Extract the (x, y) coordinate from the center of the cell holding the provided text.  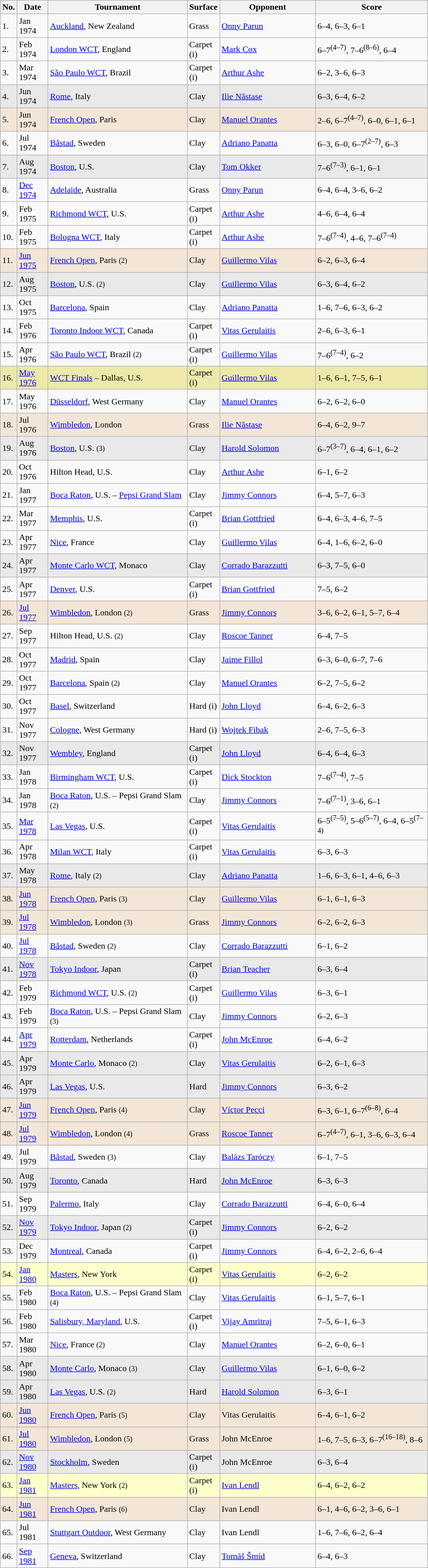
6–4, 6–4, 6–3 (371, 753)
1–6, 6–3, 6–1, 4–6, 6–3 (371, 875)
Toronto, Canada (118, 1180)
Båstad, Sweden (3) (118, 1157)
Palermo, Italy (118, 1204)
20. (9, 472)
Sep 1977 (32, 636)
Opponent (268, 7)
6–4, 6–3 (371, 1556)
64. (9, 1509)
56. (9, 1321)
Aug 1975 (32, 284)
1–6, 6–1, 7–5, 6–1 (371, 378)
33. (9, 777)
17. (9, 401)
Richmond WCT, U.S. (118, 214)
6–4, 7–5 (371, 636)
Brian Teacher (268, 969)
54. (9, 1274)
7. (9, 167)
6–7(4–7), 6–1, 3–6, 6–3, 6–4 (371, 1133)
Madrid, Spain (118, 659)
Dec 1979 (32, 1251)
8. (9, 190)
6–1, 5–7, 6–1 (371, 1298)
Salisbury, Maryland, U.S. (118, 1321)
Vijay Amritraj (268, 1321)
6–1, 4–6, 6–2, 3–6, 6–1 (371, 1509)
Wimbledon, London (5) (118, 1439)
Düsseldorf, West Germany (118, 401)
Date (32, 7)
7–6(7–3), 6–1, 6–1 (371, 167)
23. (9, 542)
39. (9, 922)
6–2, 6–3 (371, 1016)
French Open, Paris (118, 120)
6–4, 5–7, 6–3 (371, 495)
Monte Carlo, Monaco (3) (118, 1368)
6–2, 3–6, 6–3 (371, 73)
50. (9, 1180)
Jan 1981 (32, 1485)
Apr 1976 (32, 354)
Barcelona, Spain (2) (118, 683)
Wojtek Fibak (268, 730)
18. (9, 425)
26. (9, 612)
Balázs Taróczy (268, 1157)
2–6, 7–5, 6–3 (371, 730)
Nice, France (118, 542)
25. (9, 589)
Rome, Italy (118, 96)
Mar 1980 (32, 1345)
Boston, U.S. (118, 167)
49. (9, 1157)
61. (9, 1439)
7–5, 6–2 (371, 589)
French Open, Paris (4) (118, 1110)
Cologne, West Germany (118, 730)
Rome, Italy (2) (118, 875)
45. (9, 1063)
Monte Carlo WCT, Monaco (118, 566)
6–1, 7–5 (371, 1157)
French Open, Paris (6) (118, 1509)
Båstad, Sweden (118, 143)
Surface (203, 7)
9. (9, 214)
6–5(7–5), 5–6(5–7), 6–4, 6–5(7–4) (371, 826)
May 1978 (32, 875)
1–6, 7–6, 6–3, 6–2 (371, 307)
29. (9, 683)
6–3, 6–1, 6–7(6–8), 6–4 (371, 1110)
7–6(7–4), 7–5 (371, 777)
16. (9, 378)
Boca Raton, U.S. – Pepsi Grand Slam (2) (118, 800)
Tom Okker (268, 167)
French Open, Paris (5) (118, 1415)
2–6, 6–7(4–7), 6–0, 6–1, 6–1 (371, 120)
French Open, Paris (3) (118, 899)
São Paulo WCT, Brazil (118, 73)
21. (9, 495)
Dec 1974 (32, 190)
6. (9, 143)
58. (9, 1368)
Masters, New York (2) (118, 1485)
Wimbledon, London (4) (118, 1133)
10. (9, 237)
Tournament (118, 7)
31. (9, 730)
13. (9, 307)
11. (9, 260)
53. (9, 1251)
Mar 1974 (32, 73)
6–4, 6–3, 6–1 (371, 26)
Nice, France (2) (118, 1345)
38. (9, 899)
Hilton Head, U.S. (118, 472)
60. (9, 1415)
57. (9, 1345)
Hilton Head, U.S. (2) (118, 636)
37. (9, 875)
35. (9, 826)
Víctor Pecci (268, 1110)
Dick Stockton (268, 777)
Aug 1976 (32, 448)
Jul 1974 (32, 143)
55. (9, 1298)
Nov 1979 (32, 1227)
6–3, 6–2 (371, 1086)
44. (9, 1040)
Nov 1978 (32, 969)
6–1, 6–1, 6–3 (371, 899)
Jul 1976 (32, 425)
Jun 1981 (32, 1509)
34. (9, 800)
6–4, 6–3, 4–6, 7–5 (371, 519)
Aug 1979 (32, 1180)
Montreal, Canada (118, 1251)
Jul 1981 (32, 1532)
Tokyo Indoor, Japan (118, 969)
66. (9, 1556)
6–4, 6–2, 6–2 (371, 1485)
2. (9, 49)
62. (9, 1462)
28. (9, 659)
Adelaide, Australia (118, 190)
Rotterdam, Netherlands (118, 1040)
4. (9, 96)
6–7(4–7), 7–6(8–6), 6–4 (371, 49)
Jul 1977 (32, 612)
Oct 1976 (32, 472)
43. (9, 1016)
Jun 1978 (32, 899)
Oct 1975 (32, 307)
6–2, 6–0, 6–1 (371, 1345)
19. (9, 448)
Stockholm, Sweden (118, 1462)
32. (9, 753)
Wimbledon, London (2) (118, 612)
7–6(7–4), 6–2 (371, 354)
Score (371, 7)
Sep 1979 (32, 1204)
Richmond WCT, U.S. (2) (118, 993)
Barcelona, Spain (118, 307)
Nov 1980 (32, 1462)
Wembley, England (118, 753)
São Paulo WCT, Brazil (2) (118, 354)
6–2, 6–2, 6–0 (371, 401)
Geneva, Switzerland (118, 1556)
7–5, 6–1, 6–3 (371, 1321)
65. (9, 1532)
6–4, 6–2 (371, 1040)
Basel, Switzerland (118, 706)
6–2, 6–3, 6–4 (371, 260)
Apr 1978 (32, 852)
63. (9, 1485)
Feb 1976 (32, 331)
12. (9, 284)
30. (9, 706)
6–1, 6–0, 6–2 (371, 1368)
6–3, 6–0, 6–7, 7–6 (371, 659)
Toronto Indoor WCT, Canada (118, 331)
7–6(7–1), 3–6, 6–1 (371, 800)
41. (9, 969)
Masters, New York (118, 1274)
Sep 1981 (32, 1556)
3–6, 6–2, 6–1, 5–7, 6–4 (371, 612)
Memphis, U.S. (118, 519)
42. (9, 993)
Jan 1980 (32, 1274)
Jun 1979 (32, 1110)
Mar 1978 (32, 826)
6–3, 6–0, 6–7(2–7), 6–3 (371, 143)
Wimbledon, London (118, 425)
No. (9, 7)
Boston, U.S. (2) (118, 284)
6–4, 6–2, 9–7 (371, 425)
6–3, 7–5, 6–0 (371, 566)
London WCT, England (118, 49)
24. (9, 566)
French Open, Paris (2) (118, 260)
Monte Carlo, Monaco (2) (118, 1063)
27. (9, 636)
6–4, 6–2, 2–6, 6–4 (371, 1251)
6–2, 6–1, 6–3 (371, 1063)
6–4, 1–6, 6–2, 6–0 (371, 542)
Birmingham WCT, U.S. (118, 777)
Mar 1977 (32, 519)
36. (9, 852)
Mark Cox (268, 49)
Båstad, Sweden (2) (118, 946)
1–6, 7–6, 6–2, 6–4 (371, 1532)
Boston, U.S. (3) (118, 448)
WCT Finals – Dallas, U.S. (118, 378)
Jaime Fillol (268, 659)
2–6, 6–3, 6–1 (371, 331)
6–7(3–7), 6–4, 6–1, 6–2 (371, 448)
5. (9, 120)
52. (9, 1227)
Jan 1974 (32, 26)
Aug 1974 (32, 167)
Jun 1975 (32, 260)
46. (9, 1086)
Las Vegas, U.S. (2) (118, 1392)
59. (9, 1392)
6–2, 7–5, 6–2 (371, 683)
4–6, 6–4, 6–4 (371, 214)
Denver, U.S. (118, 589)
6–4, 6–0, 6–4 (371, 1204)
Feb 1974 (32, 49)
Tomáš Šmíd (268, 1556)
40. (9, 946)
6–4, 6–2, 6–3 (371, 706)
Boca Raton, U.S. – Pepsi Grand Slam (4) (118, 1298)
7–6(7–4), 4–6, 7–6(7–4) (371, 237)
22. (9, 519)
48. (9, 1133)
6–2, 6–2, 6–3 (371, 922)
Jan 1977 (32, 495)
Milan WCT, Italy (118, 852)
1–6, 7–5, 6–3, 6–7(16–18), 8–6 (371, 1439)
Wimbledon, London (3) (118, 922)
Bologna WCT, Italy (118, 237)
6–4, 6–4, 3–6, 6–2 (371, 190)
15. (9, 354)
Stuttgart Outdoor, West Germany (118, 1532)
47. (9, 1110)
6–4, 6–1, 6–2 (371, 1415)
Auckland, New Zealand (118, 26)
Jun 1980 (32, 1415)
1. (9, 26)
Jul 1980 (32, 1439)
3. (9, 73)
51. (9, 1204)
14. (9, 331)
Boca Raton, U.S. – Pepsi Grand Slam (3) (118, 1016)
Tokyo Indoor, Japan (2) (118, 1227)
Boca Raton, U.S. – Pepsi Grand Slam (118, 495)
